Locate the cell with the specified text and output its [X, Y] center coordinate. 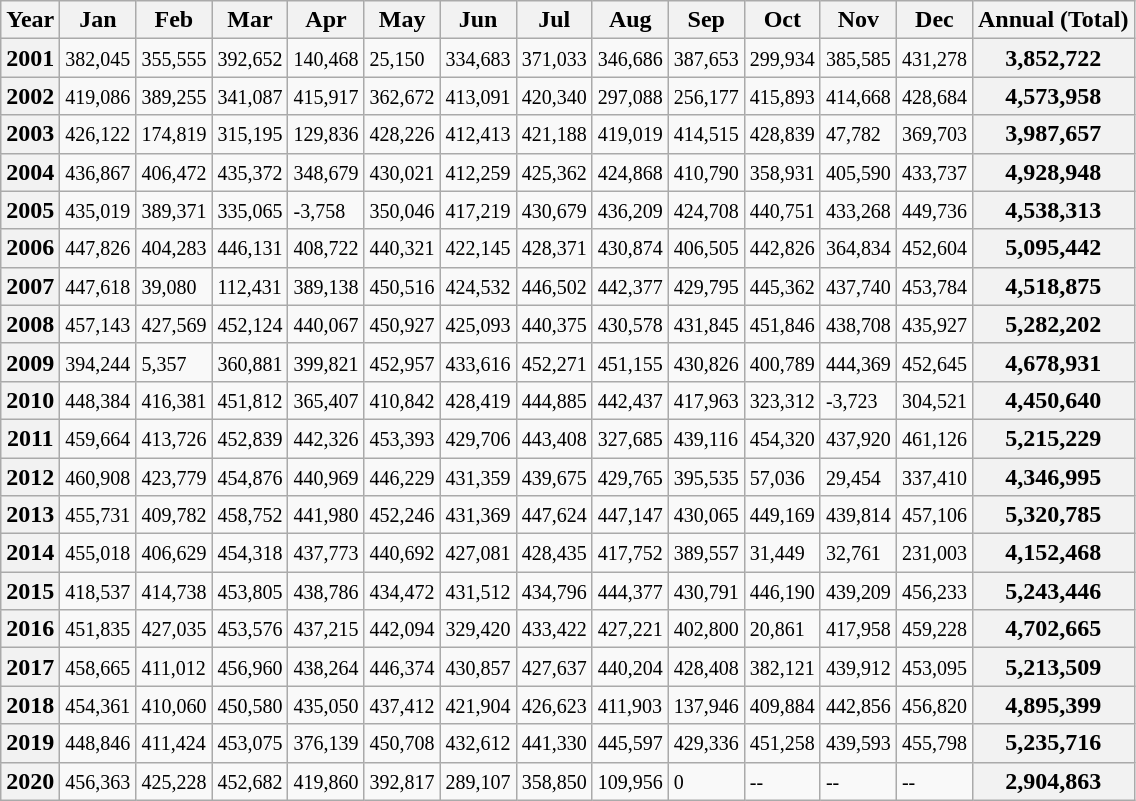
405,590 [858, 172]
20,861 [782, 629]
435,019 [98, 210]
Mar [250, 20]
444,377 [630, 591]
430,578 [630, 324]
440,067 [326, 324]
439,912 [858, 667]
25,150 [402, 58]
424,868 [630, 172]
446,229 [402, 477]
387,653 [706, 58]
362,672 [402, 96]
452,682 [250, 781]
437,740 [858, 286]
417,963 [706, 400]
453,805 [250, 591]
450,516 [402, 286]
444,369 [858, 362]
5,235,716 [1053, 743]
382,121 [782, 667]
438,264 [326, 667]
430,065 [706, 515]
4,346,995 [1053, 477]
412,413 [478, 134]
410,060 [174, 705]
437,920 [858, 438]
394,244 [98, 362]
445,597 [630, 743]
3,987,657 [1053, 134]
392,652 [250, 58]
414,515 [706, 134]
2018 [30, 705]
2009 [30, 362]
454,876 [250, 477]
231,003 [934, 553]
346,686 [630, 58]
434,472 [402, 591]
430,874 [630, 248]
452,957 [402, 362]
452,271 [554, 362]
4,450,640 [1053, 400]
448,384 [98, 400]
440,204 [630, 667]
2013 [30, 515]
429,765 [630, 477]
304,521 [934, 400]
315,195 [250, 134]
442,437 [630, 400]
402,800 [706, 629]
424,532 [478, 286]
2019 [30, 743]
0 [706, 781]
419,860 [326, 781]
428,419 [478, 400]
448,846 [98, 743]
4,518,875 [1053, 286]
4,573,958 [1053, 96]
455,731 [98, 515]
174,819 [174, 134]
453,393 [402, 438]
458,752 [250, 515]
449,736 [934, 210]
427,637 [554, 667]
440,375 [554, 324]
May [402, 20]
447,147 [630, 515]
442,826 [782, 248]
439,814 [858, 515]
447,618 [98, 286]
453,576 [250, 629]
427,569 [174, 324]
2006 [30, 248]
449,169 [782, 515]
426,623 [554, 705]
428,684 [934, 96]
419,086 [98, 96]
459,228 [934, 629]
400,789 [782, 362]
446,131 [250, 248]
451,258 [782, 743]
425,228 [174, 781]
4,702,665 [1053, 629]
109,956 [630, 781]
428,226 [402, 134]
289,107 [478, 781]
2012 [30, 477]
376,139 [326, 743]
451,835 [98, 629]
350,046 [402, 210]
4,152,468 [1053, 553]
341,087 [250, 96]
140,468 [326, 58]
Jun [478, 20]
Sep [706, 20]
5,243,446 [1053, 591]
454,320 [782, 438]
389,557 [706, 553]
385,585 [858, 58]
358,850 [554, 781]
389,371 [174, 210]
460,908 [98, 477]
452,645 [934, 362]
453,784 [934, 286]
2004 [30, 172]
389,138 [326, 286]
451,155 [630, 362]
439,209 [858, 591]
428,408 [706, 667]
335,065 [250, 210]
2007 [30, 286]
369,703 [934, 134]
47,782 [858, 134]
456,363 [98, 781]
348,679 [326, 172]
450,580 [250, 705]
382,045 [98, 58]
5,095,442 [1053, 248]
455,798 [934, 743]
129,836 [326, 134]
5,213,509 [1053, 667]
459,664 [98, 438]
358,931 [782, 172]
5,282,202 [1053, 324]
433,268 [858, 210]
435,050 [326, 705]
409,884 [782, 705]
446,374 [402, 667]
414,738 [174, 591]
337,410 [934, 477]
413,091 [478, 96]
438,708 [858, 324]
2016 [30, 629]
410,842 [402, 400]
437,412 [402, 705]
417,219 [478, 210]
Jan [98, 20]
392,817 [402, 781]
425,362 [554, 172]
456,820 [934, 705]
442,377 [630, 286]
430,857 [478, 667]
458,665 [98, 667]
364,834 [858, 248]
457,106 [934, 515]
31,449 [782, 553]
410,790 [706, 172]
439,593 [858, 743]
299,934 [782, 58]
334,683 [478, 58]
431,845 [706, 324]
442,856 [858, 705]
422,145 [478, 248]
411,903 [630, 705]
431,369 [478, 515]
2010 [30, 400]
29,454 [858, 477]
430,021 [402, 172]
435,372 [250, 172]
437,773 [326, 553]
2014 [30, 553]
Dec [934, 20]
2,904,863 [1053, 781]
406,505 [706, 248]
456,233 [934, 591]
427,081 [478, 553]
440,321 [402, 248]
419,019 [630, 134]
429,706 [478, 438]
456,960 [250, 667]
2001 [30, 58]
447,826 [98, 248]
416,381 [174, 400]
445,362 [782, 286]
432,612 [478, 743]
452,124 [250, 324]
399,821 [326, 362]
2015 [30, 591]
428,371 [554, 248]
411,012 [174, 667]
433,737 [934, 172]
442,094 [402, 629]
435,927 [934, 324]
426,122 [98, 134]
440,692 [402, 553]
421,188 [554, 134]
365,407 [326, 400]
32,761 [858, 553]
430,679 [554, 210]
436,209 [630, 210]
327,685 [630, 438]
57,036 [782, 477]
415,917 [326, 96]
414,668 [858, 96]
434,796 [554, 591]
Jul [554, 20]
406,629 [174, 553]
Year [30, 20]
420,340 [554, 96]
452,604 [934, 248]
430,791 [706, 591]
450,927 [402, 324]
5,215,229 [1053, 438]
436,867 [98, 172]
455,018 [98, 553]
427,221 [630, 629]
5,320,785 [1053, 515]
413,726 [174, 438]
421,904 [478, 705]
4,538,313 [1053, 210]
415,893 [782, 96]
441,980 [326, 515]
461,126 [934, 438]
454,361 [98, 705]
2020 [30, 781]
360,881 [250, 362]
4,895,399 [1053, 705]
437,215 [326, 629]
297,088 [630, 96]
395,535 [706, 477]
439,675 [554, 477]
424,708 [706, 210]
425,093 [478, 324]
441,330 [554, 743]
329,420 [478, 629]
2003 [30, 134]
355,555 [174, 58]
406,472 [174, 172]
442,326 [326, 438]
323,312 [782, 400]
Annual (Total) [1053, 20]
Apr [326, 20]
452,839 [250, 438]
412,259 [478, 172]
404,283 [174, 248]
453,075 [250, 743]
457,143 [98, 324]
417,752 [630, 553]
447,624 [554, 515]
4,928,948 [1053, 172]
2011 [30, 438]
256,177 [706, 96]
433,616 [478, 362]
451,846 [782, 324]
428,435 [554, 553]
451,812 [250, 400]
411,424 [174, 743]
2008 [30, 324]
428,839 [782, 134]
431,278 [934, 58]
4,678,931 [1053, 362]
431,359 [478, 477]
431,512 [478, 591]
-3,758 [326, 210]
39,080 [174, 286]
5,357 [174, 362]
Oct [782, 20]
3,852,722 [1053, 58]
418,537 [98, 591]
446,502 [554, 286]
444,885 [554, 400]
450,708 [402, 743]
371,033 [554, 58]
2017 [30, 667]
Aug [630, 20]
Feb [174, 20]
427,035 [174, 629]
2005 [30, 210]
137,946 [706, 705]
440,751 [782, 210]
439,116 [706, 438]
438,786 [326, 591]
389,255 [174, 96]
112,431 [250, 286]
-3,723 [858, 400]
408,722 [326, 248]
430,826 [706, 362]
454,318 [250, 553]
443,408 [554, 438]
423,779 [174, 477]
440,969 [326, 477]
409,782 [174, 515]
446,190 [782, 591]
453,095 [934, 667]
433,422 [554, 629]
2002 [30, 96]
Nov [858, 20]
429,795 [706, 286]
452,246 [402, 515]
429,336 [706, 743]
417,958 [858, 629]
